Capture the cell that displays the provided text and extract its [x, y] central coordinate. 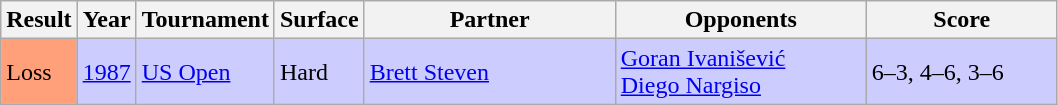
Tournament [205, 20]
Year [106, 20]
1987 [106, 72]
6–3, 4–6, 3–6 [962, 72]
Surface [319, 20]
Score [962, 20]
Opponents [740, 20]
Result [39, 20]
Goran Ivanišević Diego Nargiso [740, 72]
Hard [319, 72]
Partner [490, 20]
US Open [205, 72]
Brett Steven [490, 72]
Loss [39, 72]
